Capture the cell that displays the provided text and extract its [X, Y] central coordinate. 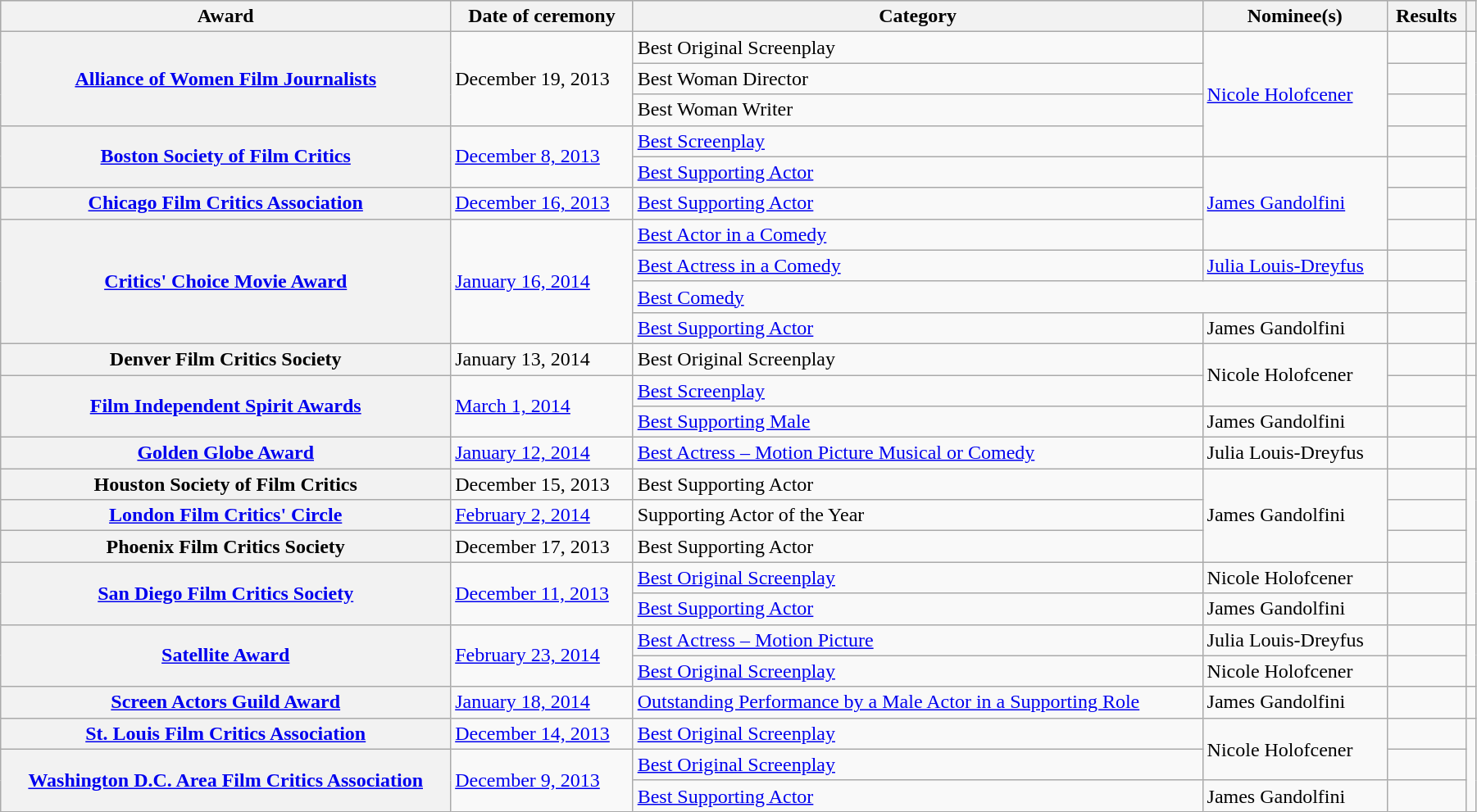
Alliance of Women Film Journalists [226, 79]
December 17, 2013 [542, 547]
Best Actress – Motion Picture [918, 640]
Date of ceremony [542, 16]
Outstanding Performance by a Male Actor in a Supporting Role [918, 702]
January 13, 2014 [542, 359]
Satellite Award [226, 655]
Houston Society of Film Critics [226, 484]
December 8, 2013 [542, 157]
Chicago Film Critics Association [226, 203]
Best Woman Writer [918, 110]
December 14, 2013 [542, 733]
Nominee(s) [1295, 16]
Best Woman Director [918, 79]
Best Actor in a Comedy [918, 234]
Washington D.C. Area Film Critics Association [226, 780]
Boston Society of Film Critics [226, 157]
Screen Actors Guild Award [226, 702]
December 19, 2013 [542, 79]
Golden Globe Award [226, 453]
Best Supporting Male [918, 422]
London Film Critics' Circle [226, 515]
Award [226, 16]
January 16, 2014 [542, 281]
December 16, 2013 [542, 203]
San Diego Film Critics Society [226, 593]
December 9, 2013 [542, 780]
Best Actress – Motion Picture Musical or Comedy [918, 453]
Supporting Actor of the Year [918, 515]
Phoenix Film Critics Society [226, 547]
March 1, 2014 [542, 406]
December 15, 2013 [542, 484]
Critics' Choice Movie Award [226, 281]
December 11, 2013 [542, 593]
February 23, 2014 [542, 655]
Denver Film Critics Society [226, 359]
Film Independent Spirit Awards [226, 406]
Results [1427, 16]
Best Actress in a Comedy [918, 265]
Category [918, 16]
Best Comedy [1010, 297]
St. Louis Film Critics Association [226, 733]
January 18, 2014 [542, 702]
February 2, 2014 [542, 515]
January 12, 2014 [542, 453]
